Scan for the cell matching the given text and deliver its (x, y) coordinate at center. 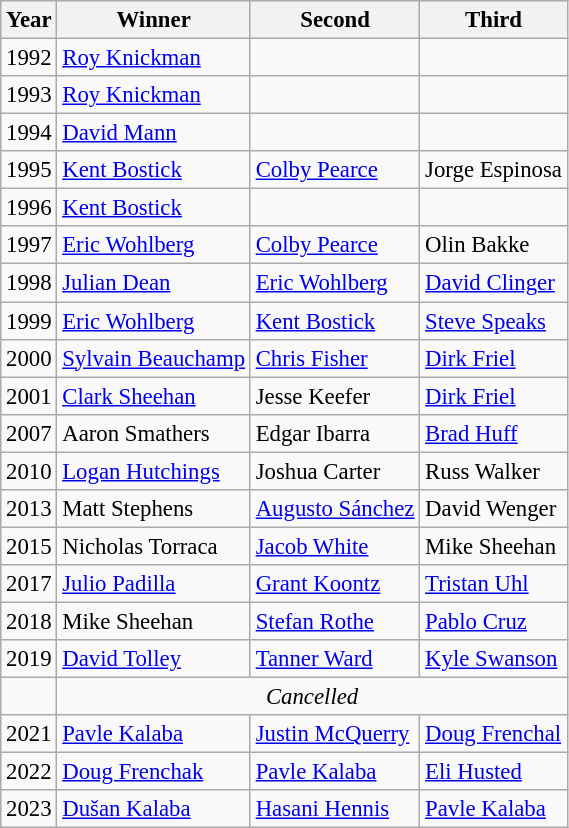
Logan Hutchings (154, 471)
Stefan Rothe (334, 621)
Year (29, 20)
Eli Husted (494, 772)
Dušan Kalaba (154, 809)
Aaron Smathers (154, 433)
2018 (29, 621)
Jorge Espinosa (494, 170)
Joshua Carter (334, 471)
1998 (29, 283)
2000 (29, 358)
1999 (29, 321)
Jesse Keefer (334, 396)
Sylvain Beauchamp (154, 358)
Brad Huff (494, 433)
2021 (29, 734)
Augusto Sánchez (334, 509)
Steve Speaks (494, 321)
1993 (29, 95)
Third (494, 20)
Pablo Cruz (494, 621)
Grant Koontz (334, 584)
Matt Stephens (154, 509)
Clark Sheehan (154, 396)
1994 (29, 133)
Doug Frenchak (154, 772)
Winner (154, 20)
1996 (29, 208)
Chris Fisher (334, 358)
2022 (29, 772)
Julio Padilla (154, 584)
Tristan Uhl (494, 584)
Cancelled (312, 697)
Tanner Ward (334, 659)
Olin Bakke (494, 245)
1995 (29, 170)
Doug Frenchal (494, 734)
2019 (29, 659)
David Clinger (494, 283)
1992 (29, 58)
Edgar Ibarra (334, 433)
Russ Walker (494, 471)
2013 (29, 509)
2017 (29, 584)
Hasani Hennis (334, 809)
2015 (29, 546)
2010 (29, 471)
Justin McQuerry (334, 734)
David Mann (154, 133)
Kyle Swanson (494, 659)
2007 (29, 433)
David Tolley (154, 659)
Julian Dean (154, 283)
1997 (29, 245)
Nicholas Torraca (154, 546)
David Wenger (494, 509)
Jacob White (334, 546)
Second (334, 20)
2001 (29, 396)
2023 (29, 809)
